Detect which cell encompasses the target text, then output its [X, Y] center coordinate. 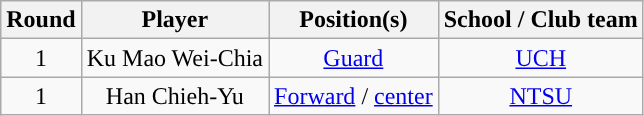
Han Chieh-Yu [174, 96]
Player [174, 20]
Position(s) [354, 20]
Ku Mao Wei-Chia [174, 58]
Forward / center [354, 96]
NTSU [540, 96]
Guard [354, 58]
Round [41, 20]
School / Club team [540, 20]
UCH [540, 58]
